Find where the given text appears and provide that cell's center as (x, y) coordinate. 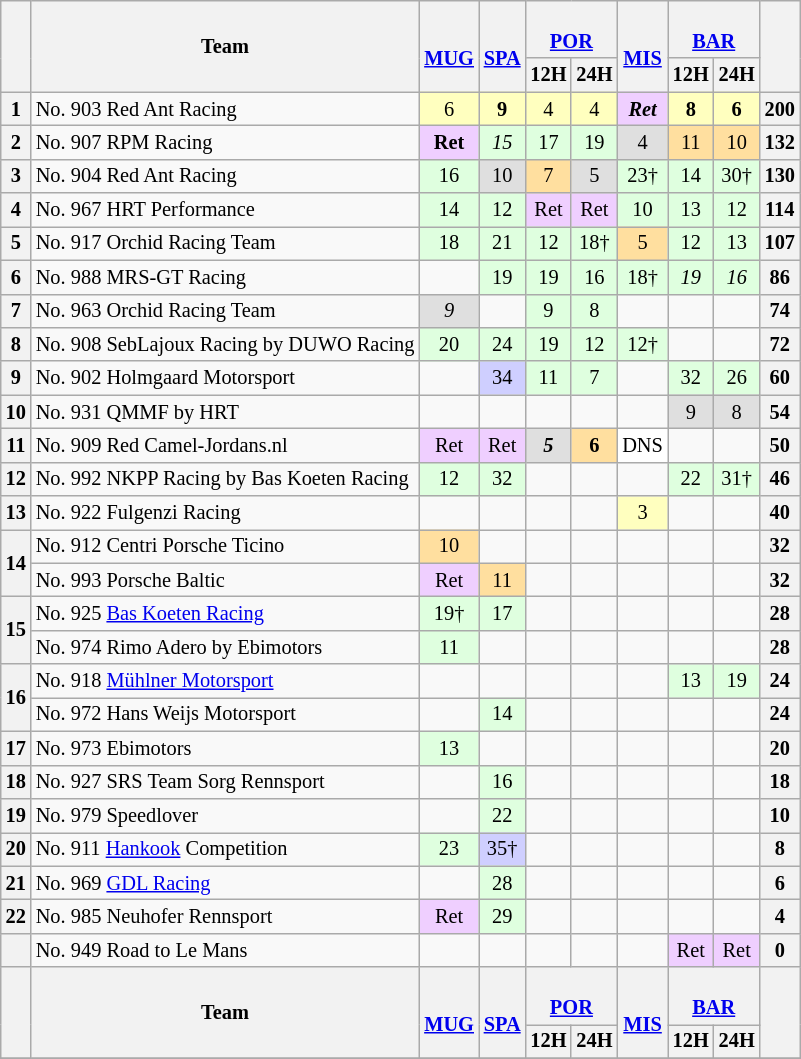
23 (449, 849)
40 (780, 513)
19† (449, 613)
No. 909 Red Camel-Jordans.nl (226, 445)
29 (502, 916)
No. 963 Orchid Racing Team (226, 311)
30† (737, 176)
No. 918 Mühlner Motorsport (226, 681)
No. 903 Red Ant Racing (226, 109)
60 (780, 378)
12† (642, 344)
No. 949 Road to Le Mans (226, 950)
No. 969 GDL Racing (226, 883)
46 (780, 479)
No. 902 Holmgaard Motorsport (226, 378)
No. 985 Neuhofer Rennsport (226, 916)
No. 912 Centri Porsche Ticino (226, 546)
86 (780, 277)
No. 973 Ebimotors (226, 748)
2 (16, 142)
200 (780, 109)
No. 931 QMMF by HRT (226, 412)
No. 922 Fulgenzi Racing (226, 513)
50 (780, 445)
26 (737, 378)
72 (780, 344)
114 (780, 210)
No. 907 RPM Racing (226, 142)
130 (780, 176)
0 (780, 950)
No. 967 HRT Performance (226, 210)
No. 972 Hans Weijs Motorsport (226, 714)
107 (780, 243)
132 (780, 142)
23† (642, 176)
54 (780, 412)
No. 925 Bas Koeten Racing (226, 613)
No. 993 Porsche Baltic (226, 580)
No. 927 SRS Team Sorg Rennsport (226, 782)
No. 992 NKPP Racing by Bas Koeten Racing (226, 479)
No. 904 Red Ant Racing (226, 176)
No. 908 SebLajoux Racing by DUWO Racing (226, 344)
31† (737, 479)
35† (502, 849)
34 (502, 378)
1 (16, 109)
No. 911 Hankook Competition (226, 849)
74 (780, 311)
DNS (642, 445)
No. 988 MRS-GT Racing (226, 277)
No. 974 Rimo Adero by Ebimotors (226, 647)
No. 979 Speedlover (226, 815)
No. 917 Orchid Racing Team (226, 243)
